Output the [x, y] coordinate of the center of the cell containing the given text.  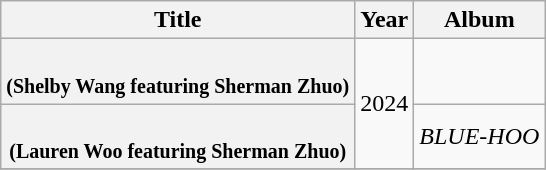
Album [480, 20]
Title [178, 20]
BLUE-HOO [480, 136]
Year [384, 20]
2024 [384, 104]
(Lauren Woo featuring Sherman Zhuo) [178, 136]
(Shelby Wang featuring Sherman Zhuo) [178, 72]
